Detect which cell encompasses the target text, then output its (X, Y) center coordinate. 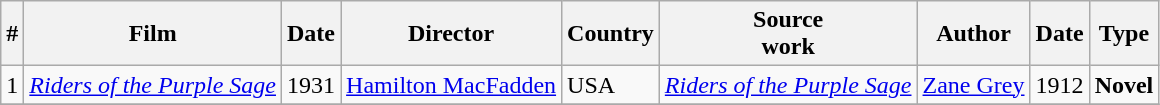
Type (1124, 34)
1912 (1060, 85)
Zane Grey (974, 85)
1 (12, 85)
1931 (312, 85)
Author (974, 34)
Novel (1124, 85)
USA (611, 85)
# (12, 34)
Hamilton MacFadden (452, 85)
Country (611, 34)
Director (452, 34)
Film (153, 34)
Sourcework (788, 34)
